Capture the cell that displays the provided text and extract its [X, Y] central coordinate. 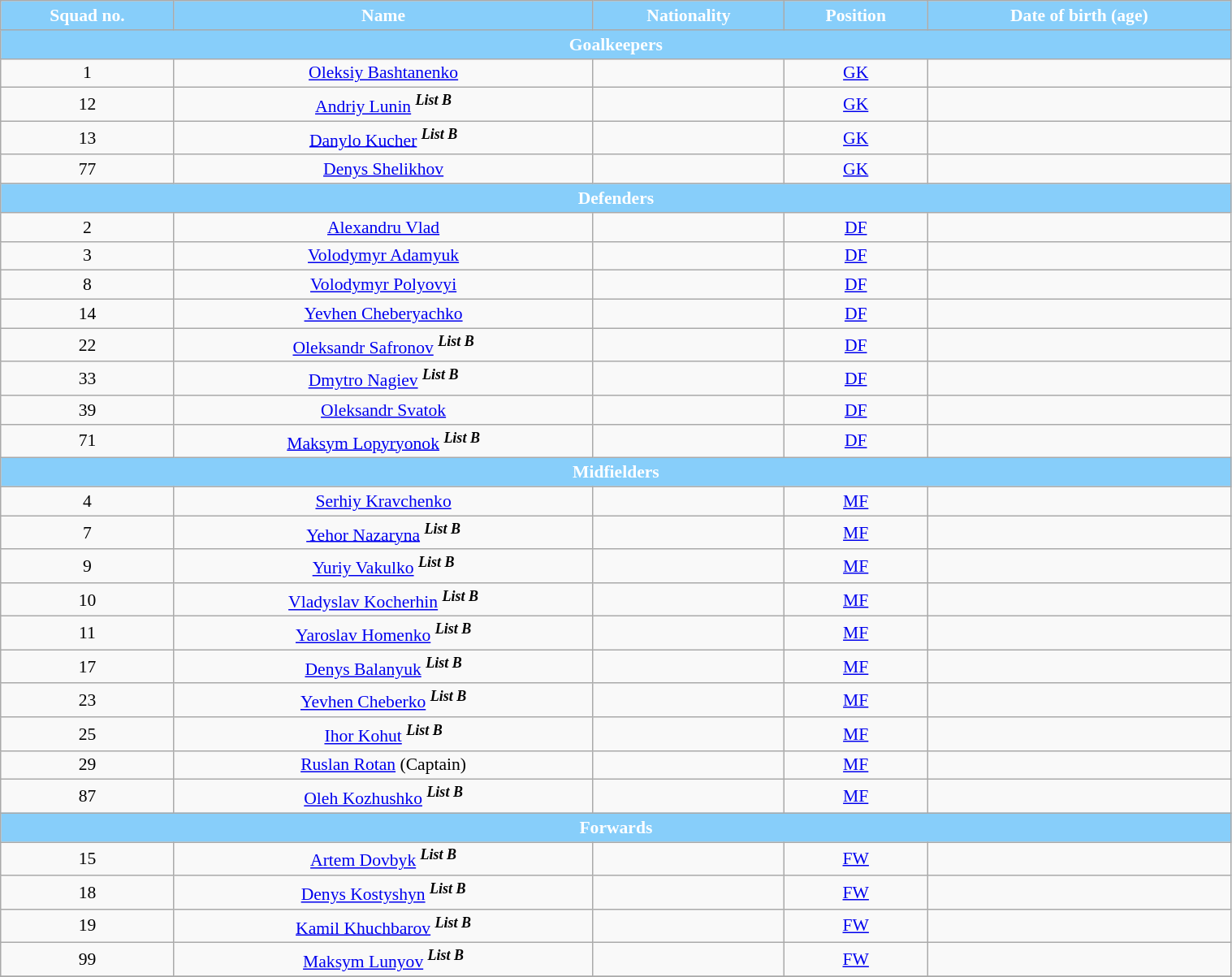
Defenders [616, 198]
8 [88, 285]
Nationality [689, 15]
Vladyslav Kocherhin List B [383, 599]
Artem Dovbyk List B [383, 859]
Maksym Lunyov List B [383, 960]
99 [88, 960]
Dmytro Nagiev List B [383, 378]
17 [88, 668]
33 [88, 378]
14 [88, 314]
Denys Balanyuk List B [383, 668]
18 [88, 892]
2 [88, 227]
11 [88, 633]
25 [88, 734]
4 [88, 502]
19 [88, 926]
Yuriy Vakulko List B [383, 567]
Squad no. [88, 15]
Alexandru Vlad [383, 227]
Goalkeepers [616, 45]
Forwards [616, 828]
1 [88, 73]
Danylo Kucher List B [383, 138]
7 [88, 533]
Oleksandr Safronov List B [383, 344]
Ruslan Rotan (Captain) [383, 765]
Kamil Khuchbarov List B [383, 926]
9 [88, 567]
71 [88, 442]
Name [383, 15]
23 [88, 700]
Maksym Lopyryonok List B [383, 442]
3 [88, 257]
Denys Shelikhov [383, 170]
29 [88, 765]
Andriy Lunin List B [383, 104]
Ihor Kohut List B [383, 734]
Serhiy Kravchenko [383, 502]
Volodymyr Polyovyi [383, 285]
Oleksiy Bashtanenko [383, 73]
Date of birth (age) [1079, 15]
Denys Kostyshyn List B [383, 892]
15 [88, 859]
12 [88, 104]
77 [88, 170]
Position [856, 15]
87 [88, 796]
Yehor Nazaryna List B [383, 533]
Oleh Kozhushko List B [383, 796]
Midfielders [616, 473]
Yevhen Cheberyachko [383, 314]
Yevhen Cheberko List B [383, 700]
10 [88, 599]
13 [88, 138]
39 [88, 410]
Yaroslav Homenko List B [383, 633]
22 [88, 344]
Oleksandr Svatok [383, 410]
Volodymyr Adamyuk [383, 257]
